Return the [x, y] coordinate for the center point of the cell that contains the specified text.  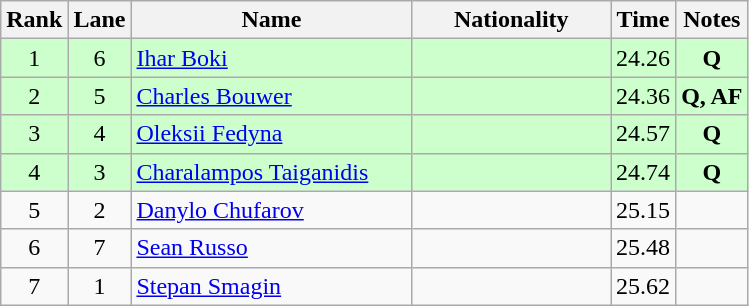
24.57 [644, 134]
24.26 [644, 58]
25.48 [644, 248]
Oleksii Fedyna [272, 134]
Lane [100, 20]
Time [644, 20]
Ihar Boki [272, 58]
25.15 [644, 210]
Rank [34, 20]
Charles Bouwer [272, 96]
Name [272, 20]
Nationality [512, 20]
Charalampos Taiganidis [272, 172]
Q, AF [712, 96]
24.36 [644, 96]
Stepan Smagin [272, 286]
24.74 [644, 172]
Danylo Chufarov [272, 210]
Notes [712, 20]
25.62 [644, 286]
Sean Russo [272, 248]
